Pinpoint the cell where the given text exists, returning its (x, y) midpoint coordinate. 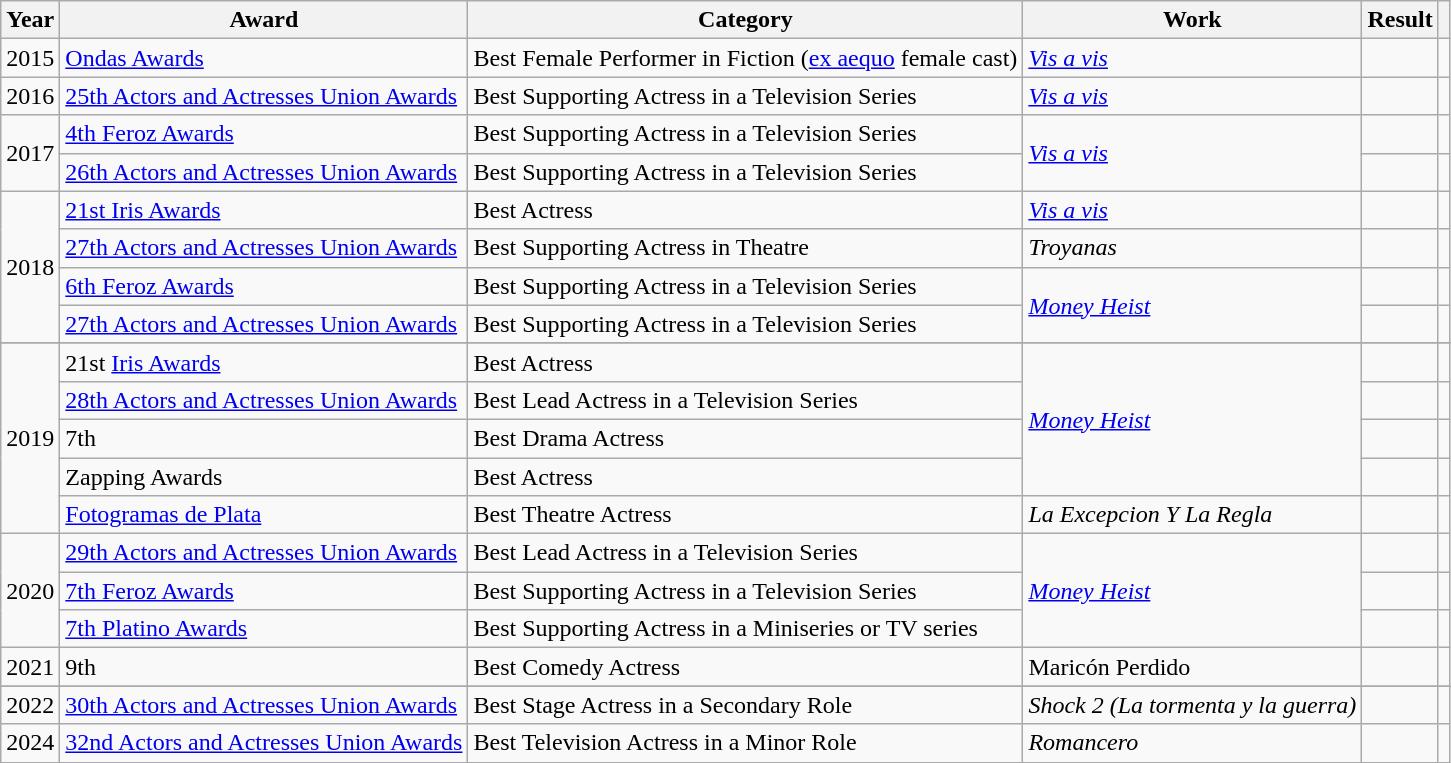
2015 (30, 58)
2018 (30, 267)
7th (264, 438)
Best Stage Actress in a Secondary Role (746, 705)
Best Drama Actress (746, 438)
Work (1192, 20)
Best Theatre Actress (746, 515)
29th Actors and Actresses Union Awards (264, 553)
28th Actors and Actresses Union Awards (264, 400)
Fotogramas de Plata (264, 515)
4th Feroz Awards (264, 134)
2020 (30, 591)
2019 (30, 438)
Ondas Awards (264, 58)
25th Actors and Actresses Union Awards (264, 96)
2017 (30, 153)
30th Actors and Actresses Union Awards (264, 705)
Best Comedy Actress (746, 667)
Result (1400, 20)
2022 (30, 705)
Maricón Perdido (1192, 667)
Best Television Actress in a Minor Role (746, 743)
Best Female Performer in Fiction (ex aequo female cast) (746, 58)
Troyanas (1192, 248)
7th Feroz Awards (264, 591)
Romancero (1192, 743)
9th (264, 667)
Best Supporting Actress in a Miniseries or TV series (746, 629)
32nd Actors and Actresses Union Awards (264, 743)
Award (264, 20)
26th Actors and Actresses Union Awards (264, 172)
2016 (30, 96)
7th Platino Awards (264, 629)
Year (30, 20)
Shock 2 (La tormenta y la guerra) (1192, 705)
Zapping Awards (264, 477)
Category (746, 20)
Best Supporting Actress in Theatre (746, 248)
2021 (30, 667)
6th Feroz Awards (264, 286)
La Excepcion Y La Regla (1192, 515)
2024 (30, 743)
